Search for the cell housing the specified text and yield its [X, Y] center coordinate. 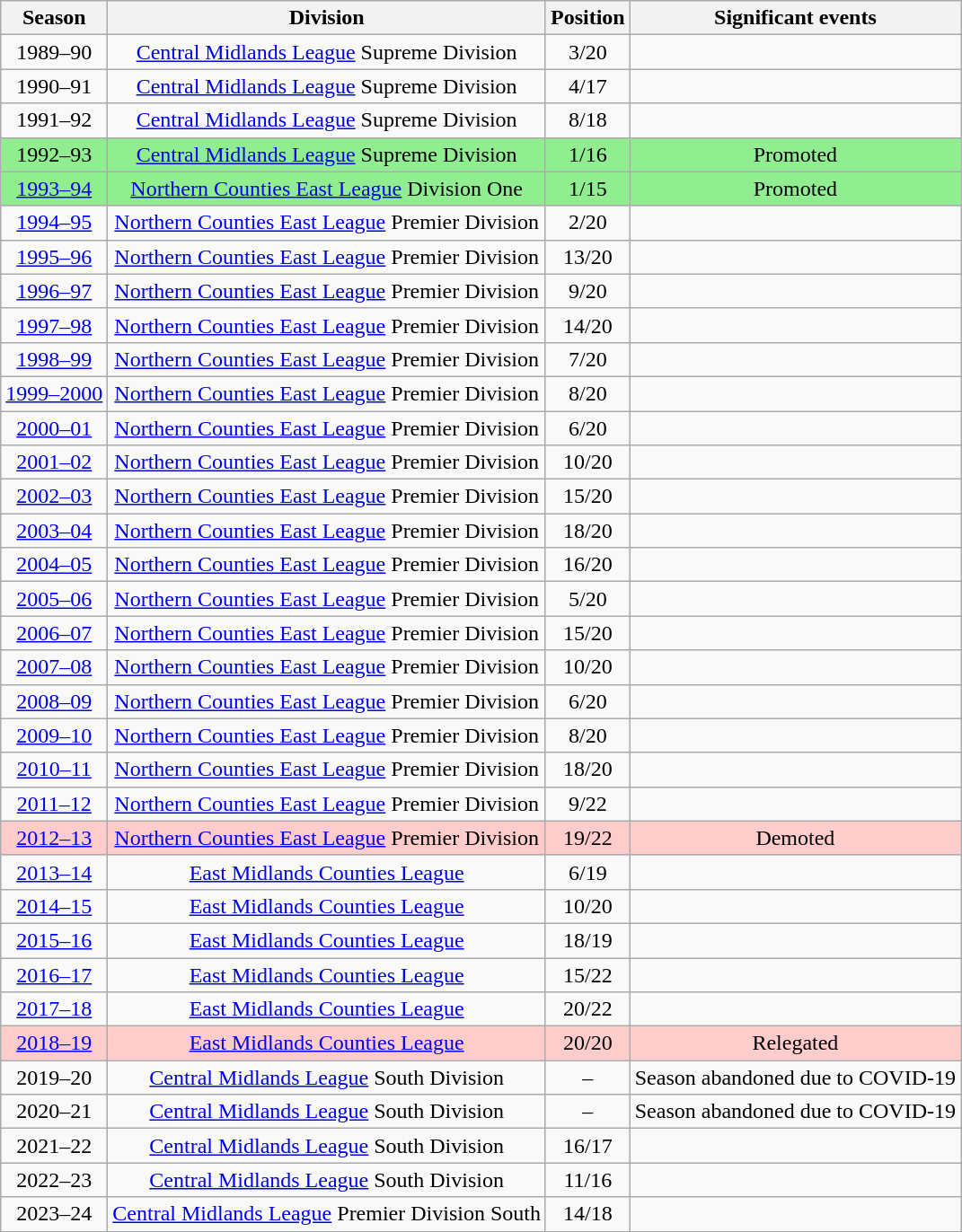
7/20 [587, 359]
2023–24 [54, 1214]
9/22 [587, 804]
1993–94 [54, 189]
2008–09 [54, 701]
1990–91 [54, 86]
18/19 [587, 940]
11/16 [587, 1180]
2002–03 [54, 497]
2019–20 [54, 1078]
1997–98 [54, 325]
2018–19 [54, 1043]
4/17 [587, 86]
15/22 [587, 974]
2/20 [587, 223]
20/22 [587, 1009]
1999–2000 [54, 393]
16/20 [587, 565]
1996–97 [54, 291]
2016–17 [54, 974]
2005–06 [54, 599]
2022–23 [54, 1180]
Demoted [795, 838]
1/16 [587, 154]
20/20 [587, 1043]
2021–22 [54, 1146]
8/18 [587, 120]
9/20 [587, 291]
Position [587, 18]
1994–95 [54, 223]
14/18 [587, 1214]
5/20 [587, 599]
1/15 [587, 189]
2011–12 [54, 804]
1995–96 [54, 257]
16/17 [587, 1146]
2009–10 [54, 735]
14/20 [587, 325]
2015–16 [54, 940]
19/22 [587, 838]
Central Midlands League Premier Division South [327, 1214]
6/19 [587, 872]
2013–14 [54, 872]
13/20 [587, 257]
2001–02 [54, 462]
2010–11 [54, 770]
1989–90 [54, 52]
Relegated [795, 1043]
2007–08 [54, 667]
2003–04 [54, 531]
2012–13 [54, 838]
2004–05 [54, 565]
1992–93 [54, 154]
2014–15 [54, 906]
1998–99 [54, 359]
Northern Counties East League Division One [327, 189]
2006–07 [54, 633]
3/20 [587, 52]
Significant events [795, 18]
2000–01 [54, 428]
2020–21 [54, 1112]
1991–92 [54, 120]
2017–18 [54, 1009]
Season [54, 18]
Division [327, 18]
